Detect which cell encompasses the target text, then output its [x, y] center coordinate. 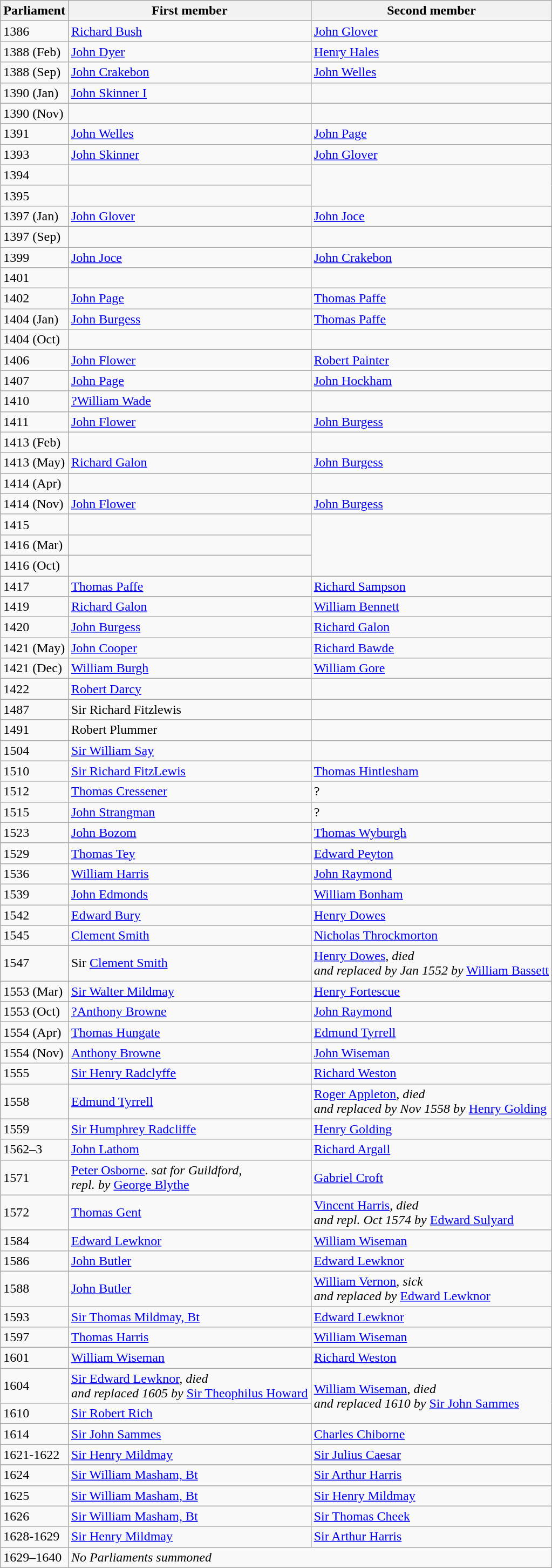
John Dyer [189, 52]
Henry Fortescue [432, 991]
Vincent Harris, died and repl. Oct 1574 by Edward Sulyard [432, 1213]
1397 (Jan) [35, 216]
1393 [35, 154]
William Harris [189, 874]
1593 [35, 1317]
1399 [35, 258]
1515 [35, 812]
1416 (Oct) [35, 565]
?William Wade [189, 401]
1555 [35, 1073]
1413 (Feb) [35, 442]
1529 [35, 853]
Sir Thomas Mildmay, Bt [189, 1317]
No Parliaments summoned [310, 1557]
1406 [35, 360]
1402 [35, 299]
1510 [35, 771]
1420 [35, 627]
1597 [35, 1337]
John Skinner [189, 154]
William Gore [432, 668]
1487 [35, 709]
1628-1629 [35, 1537]
Sir Robert Rich [189, 1414]
Robert Darcy [189, 689]
Sir Clement Smith [189, 963]
Roger Appleton, died and replaced by Nov 1558 by Henry Golding [432, 1101]
Edward Peyton [432, 853]
1407 [35, 381]
Thomas Hintlesham [432, 771]
Sir Richard FitzLewis [189, 771]
1512 [35, 792]
William Burgh [189, 668]
1629–1640 [35, 1557]
Thomas Cressener [189, 792]
Richard Bawde [432, 648]
John Strangman [189, 812]
Anthony Browne [189, 1053]
1614 [35, 1434]
1624 [35, 1475]
1610 [35, 1414]
1554 (Apr) [35, 1032]
1547 [35, 963]
Nicholas Throckmorton [432, 936]
Thomas Wyburgh [432, 833]
Edward Bury [189, 915]
1523 [35, 833]
Richard Bush [189, 31]
1554 (Nov) [35, 1053]
1417 [35, 586]
1421 (Dec) [35, 668]
1414 (Apr) [35, 483]
John Hockham [432, 381]
Robert Painter [432, 360]
1422 [35, 689]
1553 (Oct) [35, 1012]
1626 [35, 1516]
1404 (Oct) [35, 340]
1584 [35, 1240]
1559 [35, 1129]
Henry Dowes, died and replaced by Jan 1552 by William Bassett [432, 963]
Charles Chiborne [432, 1434]
Henry Dowes [432, 915]
1586 [35, 1261]
Sir Henry Radclyffe [189, 1073]
1388 (Sep) [35, 72]
1394 [35, 175]
William Bonham [432, 894]
1558 [35, 1101]
1414 (Nov) [35, 504]
John Lathom [189, 1150]
1545 [35, 936]
Sir Walter Mildmay [189, 991]
1391 [35, 134]
1419 [35, 607]
1562–3 [35, 1150]
Sir Humphrey Radcliffe [189, 1129]
1421 (May) [35, 648]
Sir John Sammes [189, 1434]
1491 [35, 730]
Thomas Harris [189, 1337]
1536 [35, 874]
Sir Richard Fitzlewis [189, 709]
1571 [35, 1177]
1553 (Mar) [35, 991]
1404 (Jan) [35, 319]
Thomas Tey [189, 853]
John Wiseman [432, 1053]
1388 (Feb) [35, 52]
Clement Smith [189, 936]
First member [189, 11]
William Bennett [432, 607]
1411 [35, 422]
1386 [35, 31]
1415 [35, 524]
Richard Sampson [432, 586]
Robert Plummer [189, 730]
Henry Hales [432, 52]
1413 (May) [35, 463]
Sir Julius Caesar [432, 1455]
?Anthony Browne [189, 1012]
Thomas Gent [189, 1213]
1410 [35, 401]
1390 (Nov) [35, 113]
Sir Edward Lewknor, died and replaced 1605 by Sir Theophilus Howard [189, 1385]
John Skinner I [189, 93]
John Bozom [189, 833]
1625 [35, 1496]
Second member [432, 11]
Thomas Hungate [189, 1032]
1539 [35, 894]
Parliament [35, 11]
1401 [35, 278]
1601 [35, 1358]
1416 (Mar) [35, 545]
William Vernon, sick and replaced by Edward Lewknor [432, 1288]
William Wiseman, died and replaced 1610 by Sir John Sammes [432, 1396]
1621-1622 [35, 1455]
Sir Thomas Cheek [432, 1516]
1504 [35, 751]
1572 [35, 1213]
John Cooper [189, 648]
1588 [35, 1288]
1395 [35, 195]
Richard Argall [432, 1150]
John Edmonds [189, 894]
Sir William Say [189, 751]
Peter Osborne. sat for Guildford, repl. by George Blythe [189, 1177]
1542 [35, 915]
Gabriel Croft [432, 1177]
1390 (Jan) [35, 93]
Henry Golding [432, 1129]
1604 [35, 1385]
1397 (Sep) [35, 236]
